Identify which cell holds the provided text, then report its [X, Y] central coordinate. 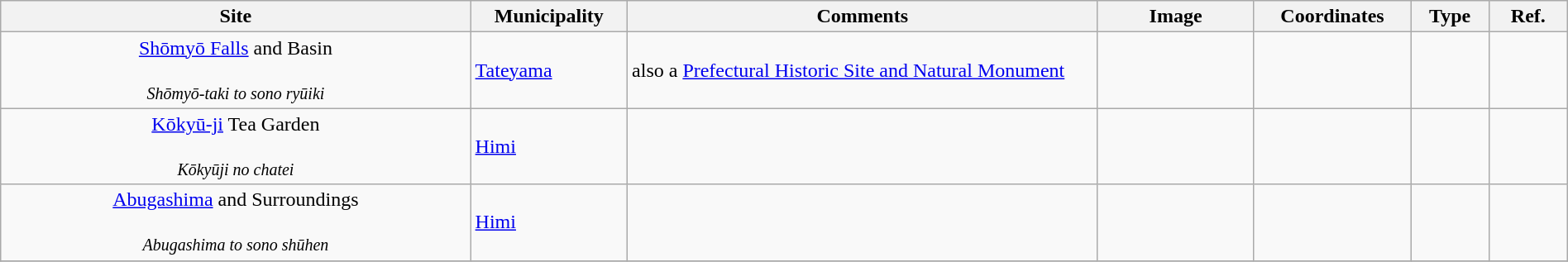
Shōmyō Falls and Basin Shōmyō-taki to sono ryūiki [236, 70]
Image [1176, 17]
Municipality [549, 17]
Type [1451, 17]
Tateyama [549, 70]
Site [236, 17]
Coordinates [1331, 17]
Kōkyū-ji Tea GardenKōkyūji no chatei [236, 146]
Abugashima and SurroundingsAbugashima to sono shūhen [236, 222]
Comments [863, 17]
also a Prefectural Historic Site and Natural Monument [863, 70]
Ref. [1528, 17]
